Detect which cell encompasses the target text, then output its (X, Y) center coordinate. 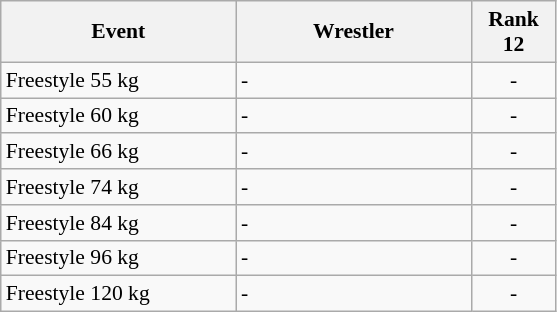
Freestyle 84 kg (118, 223)
Freestyle 120 kg (118, 294)
Event (118, 32)
Freestyle 66 kg (118, 152)
Freestyle 60 kg (118, 116)
Freestyle 55 kg (118, 80)
Wrestler (354, 32)
Rank 12 (514, 32)
Freestyle 74 kg (118, 187)
Freestyle 96 kg (118, 258)
